Locate the cell with the specified text and output its (x, y) center coordinate. 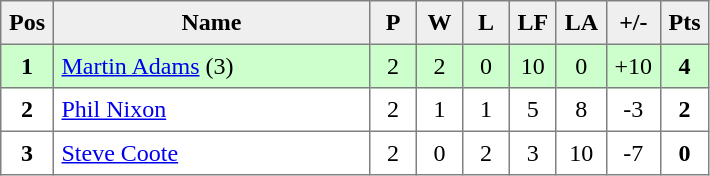
5 (532, 110)
Pos (27, 23)
LA (581, 23)
+10 (633, 66)
P (393, 23)
8 (581, 110)
W (439, 23)
Martin Adams (3) (211, 66)
-7 (633, 153)
+/- (633, 23)
-3 (633, 110)
4 (684, 66)
Steve Coote (211, 153)
Pts (684, 23)
LF (532, 23)
L (486, 23)
Name (211, 23)
Phil Nixon (211, 110)
